From the cell containing the given text, extract its center point as [X, Y] coordinate. 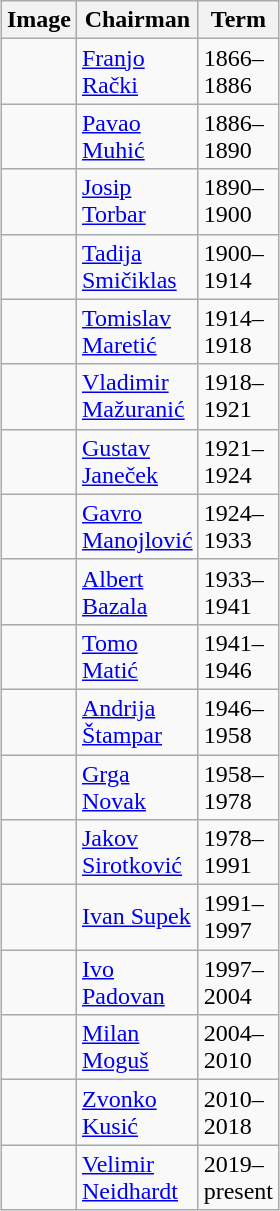
Ivo Padovan [137, 982]
Term [238, 20]
1958–1978 [238, 786]
1978–1991 [238, 852]
Velimir Neidhardt [137, 1178]
Tadija Smičiklas [137, 266]
1946–1958 [238, 722]
Andrija Štampar [137, 722]
Milan Moguš [137, 1048]
1924–1933 [238, 526]
1921–1924 [238, 462]
2004–2010 [238, 1048]
2010–2018 [238, 1112]
Jakov Sirotković [137, 852]
Franjo Rački [137, 72]
1941–1946 [238, 656]
1900–1914 [238, 266]
Pavao Muhić [137, 136]
1933–1941 [238, 592]
1997–2004 [238, 982]
1918–1921 [238, 396]
Image [38, 20]
Grga Novak [137, 786]
Josip Torbar [137, 202]
Gustav Janeček [137, 462]
1890–1900 [238, 202]
Ivan Supek [137, 918]
Albert Bazala [137, 592]
1991–1997 [238, 918]
1914–1918 [238, 332]
Chairman [137, 20]
1866–1886 [238, 72]
Tomislav Maretić [137, 332]
Zvonko Kusić [137, 1112]
Vladimir Mažuranić [137, 396]
Gavro Manojlović [137, 526]
1886–1890 [238, 136]
2019–present [238, 1178]
Tomo Matić [137, 656]
